Scan for the cell matching the given text and deliver its [X, Y] coordinate at center. 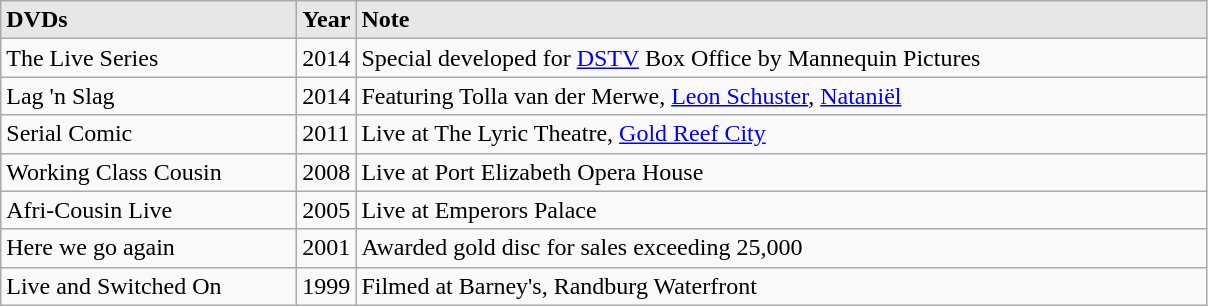
2001 [326, 248]
Working Class Cousin [149, 172]
2011 [326, 134]
2008 [326, 172]
1999 [326, 286]
Awarded gold disc for sales exceeding 25,000 [782, 248]
2005 [326, 210]
Year [326, 20]
Live at Port Elizabeth Opera House [782, 172]
Lag 'n Slag [149, 96]
DVDs [149, 20]
Serial Comic [149, 134]
Featuring Tolla van der Merwe, Leon Schuster, Nataniël [782, 96]
Here we go again [149, 248]
Afri-Cousin Live [149, 210]
Special developed for DSTV Box Office by Mannequin Pictures [782, 58]
Filmed at Barney's, Randburg Waterfront [782, 286]
The Live Series [149, 58]
Live at Emperors Palace [782, 210]
Live at The Lyric Theatre, Gold Reef City [782, 134]
Note [782, 20]
Live and Switched On [149, 286]
